Detect which cell encompasses the target text, then output its [x, y] center coordinate. 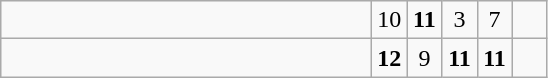
7 [494, 20]
10 [390, 20]
12 [390, 58]
9 [424, 58]
3 [460, 20]
